Pinpoint the cell where the given text exists, returning its (X, Y) midpoint coordinate. 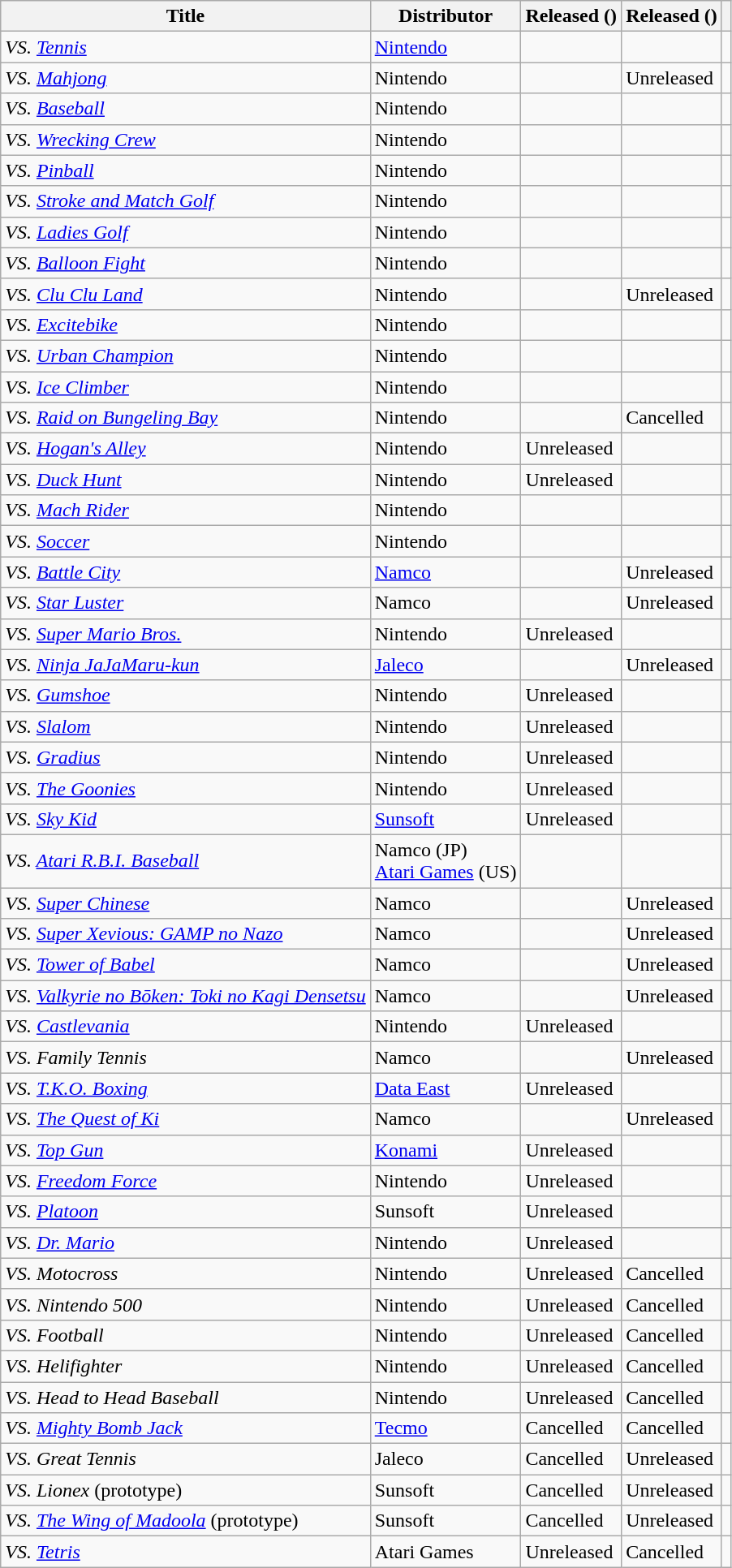
VS. Lionex (prototype) (185, 1490)
VS. Atari R.B.I. Baseball (185, 860)
Data East (446, 1088)
VS. Dr. Mario (185, 1243)
VS. The Goonies (185, 788)
VS. Super Mario Bros. (185, 634)
VS. Tennis (185, 47)
VS. Slalom (185, 726)
VS. Duck Hunt (185, 480)
VS. Top Gun (185, 1150)
VS. Freedom Force (185, 1181)
VS. Raid on Bungeling Bay (185, 418)
Distributor (446, 16)
VS. Mahjong (185, 78)
VS. Wrecking Crew (185, 140)
VS. Soccer (185, 541)
VS. Sky Kid (185, 819)
VS. Urban Champion (185, 355)
VS. Castlevania (185, 1027)
VS. Head to Head Baseball (185, 1397)
VS. Motocross (185, 1273)
VS. Great Tennis (185, 1459)
VS. Tetris (185, 1552)
VS. Pinball (185, 170)
VS. Nintendo 500 (185, 1304)
VS. Excitebike (185, 325)
Namco (JP)Atari Games (US) (446, 860)
VS. Ice Climber (185, 387)
VS. Hogan's Alley (185, 449)
VS. Star Luster (185, 603)
VS. Clu Clu Land (185, 294)
VS. Baseball (185, 109)
VS. The Quest of Ki (185, 1119)
VS. Tower of Babel (185, 965)
VS. Family Tennis (185, 1058)
VS. Super Xevious: GAMP no Nazo (185, 934)
Konami (446, 1150)
VS. Mighty Bomb Jack (185, 1428)
VS. Gradius (185, 757)
VS. Ladies Golf (185, 232)
VS. Super Chinese (185, 903)
VS. Gumshoe (185, 696)
VS. T.K.O. Boxing (185, 1088)
VS. Balloon Fight (185, 263)
Atari Games (446, 1552)
VS. Platoon (185, 1212)
VS. Stroke and Match Golf (185, 201)
VS. Ninja JaJaMaru-kun (185, 665)
VS. Battle City (185, 572)
Tecmo (446, 1428)
VS. The Wing of Madoola (prototype) (185, 1521)
VS. Helifighter (185, 1366)
Title (185, 16)
VS. Football (185, 1335)
VS. Mach Rider (185, 510)
VS. Valkyrie no Bōken: Toki no Kagi Densetsu (185, 996)
